Extract the [X, Y] coordinate from the center of the cell holding the provided text.  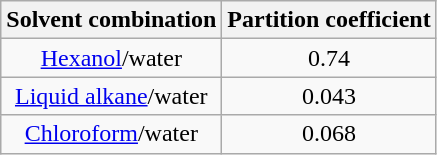
Liquid alkane/water [112, 96]
0.74 [329, 58]
Hexanol/water [112, 58]
Solvent combination [112, 20]
0.068 [329, 134]
Chloroform/water [112, 134]
Partition coefficient [329, 20]
0.043 [329, 96]
